Search for the cell housing the specified text and yield its [X, Y] center coordinate. 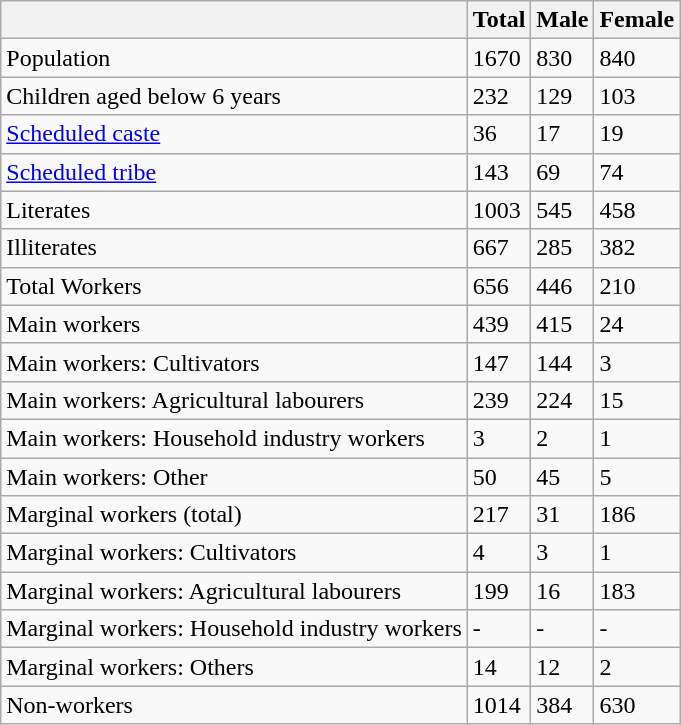
Main workers: Household industry workers [234, 438]
Marginal workers: Cultivators [234, 553]
Male [562, 20]
217 [499, 515]
458 [637, 210]
Female [637, 20]
656 [499, 286]
143 [499, 172]
Main workers: Agricultural labourers [234, 400]
129 [562, 96]
285 [562, 248]
384 [562, 705]
Children aged below 6 years [234, 96]
16 [562, 591]
19 [637, 134]
382 [637, 248]
Marginal workers (total) [234, 515]
667 [499, 248]
24 [637, 324]
830 [562, 58]
210 [637, 286]
415 [562, 324]
74 [637, 172]
630 [637, 705]
545 [562, 210]
Marginal workers: Household industry workers [234, 629]
5 [637, 477]
Marginal workers: Others [234, 667]
Main workers: Other [234, 477]
14 [499, 667]
Marginal workers: Agricultural labourers [234, 591]
1003 [499, 210]
Main workers: Cultivators [234, 362]
31 [562, 515]
Population [234, 58]
232 [499, 96]
186 [637, 515]
199 [499, 591]
224 [562, 400]
1670 [499, 58]
840 [637, 58]
Non-workers [234, 705]
147 [499, 362]
1014 [499, 705]
36 [499, 134]
446 [562, 286]
Total [499, 20]
12 [562, 667]
50 [499, 477]
45 [562, 477]
Main workers [234, 324]
69 [562, 172]
183 [637, 591]
439 [499, 324]
4 [499, 553]
239 [499, 400]
Scheduled tribe [234, 172]
Literates [234, 210]
17 [562, 134]
15 [637, 400]
Total Workers [234, 286]
103 [637, 96]
Illiterates [234, 248]
Scheduled caste [234, 134]
144 [562, 362]
